Determine the [x, y] coordinate at the center of the cell enclosing the given text.  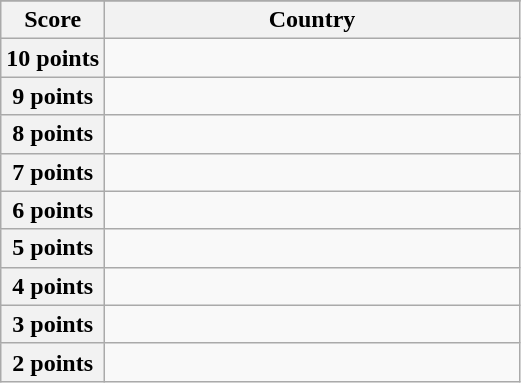
Country [312, 20]
10 points [53, 58]
4 points [53, 286]
Score [53, 20]
5 points [53, 248]
3 points [53, 324]
6 points [53, 210]
8 points [53, 134]
9 points [53, 96]
7 points [53, 172]
2 points [53, 362]
